For the text-containing cell, return its midpoint in (X, Y) coordinate format. 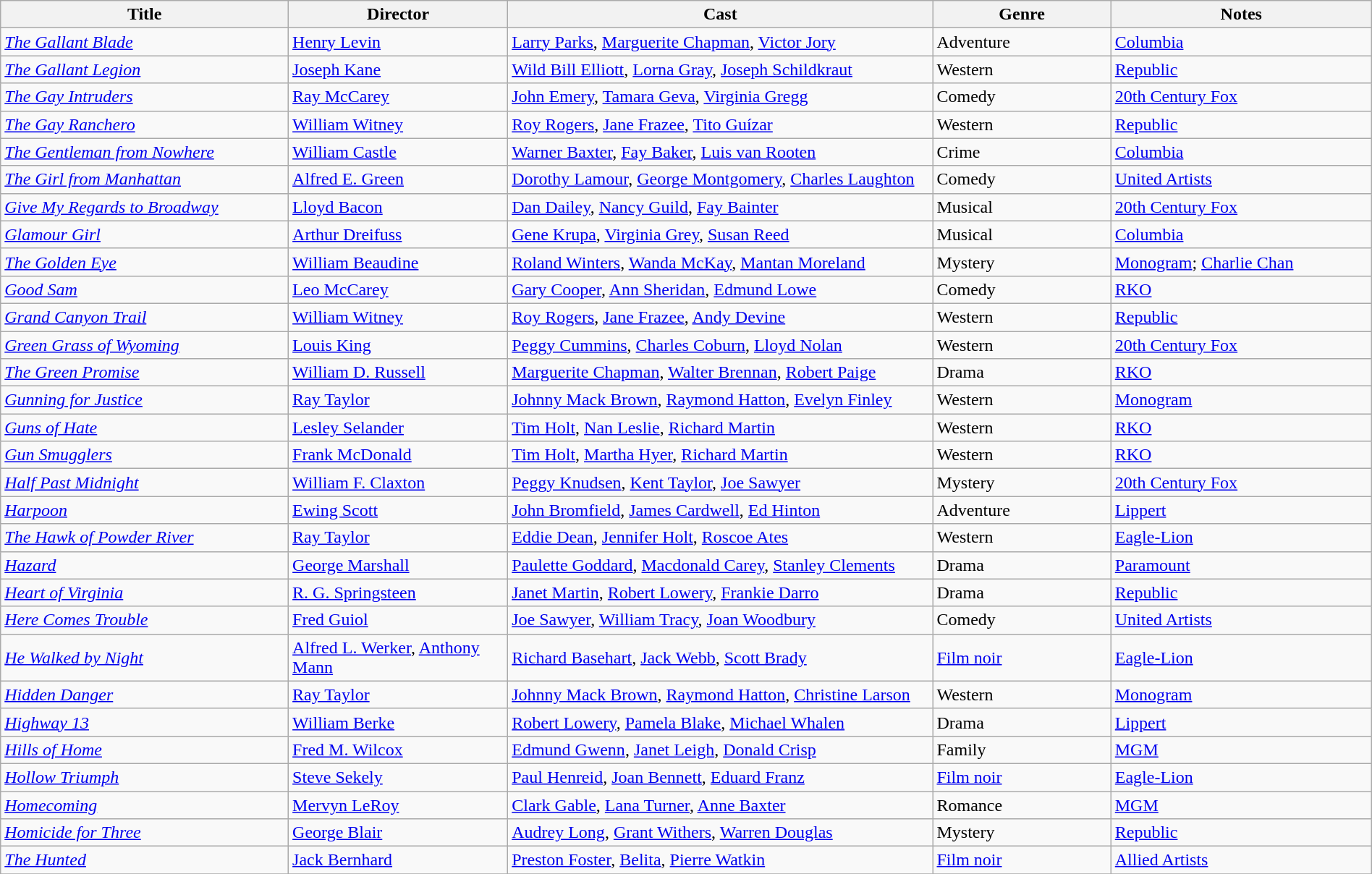
Johnny Mack Brown, Raymond Hatton, Evelyn Finley (721, 400)
Robert Lowery, Pamela Blake, Michael Whalen (721, 722)
Highway 13 (145, 722)
Fred M. Wilcox (398, 750)
Louis King (398, 345)
Paul Henreid, Joan Bennett, Eduard Franz (721, 777)
Audrey Long, Grant Withers, Warren Douglas (721, 833)
Genre (1022, 14)
Dan Dailey, Nancy Guild, Fay Bainter (721, 207)
Heart of Virginia (145, 593)
The Gentleman from Nowhere (145, 152)
George Blair (398, 833)
Homecoming (145, 805)
Clark Gable, Lana Turner, Anne Baxter (721, 805)
Give My Regards to Broadway (145, 207)
Joseph Kane (398, 69)
The Gay Intruders (145, 97)
Joe Sawyer, William Tracy, Joan Woodbury (721, 620)
Marguerite Chapman, Walter Brennan, Robert Paige (721, 373)
Steve Sekely (398, 777)
Here Comes Trouble (145, 620)
Allied Artists (1241, 860)
John Emery, Tamara Geva, Virginia Gregg (721, 97)
Alfred L. Werker, Anthony Mann (398, 657)
Cast (721, 14)
Roy Rogers, Jane Frazee, Tito Guízar (721, 124)
Roy Rogers, Jane Frazee, Andy Devine (721, 317)
Lloyd Bacon (398, 207)
William F. Claxton (398, 483)
Hills of Home (145, 750)
Peggy Knudsen, Kent Taylor, Joe Sawyer (721, 483)
Guns of Hate (145, 428)
Notes (1241, 14)
Crime (1022, 152)
Larry Parks, Marguerite Chapman, Victor Jory (721, 42)
Edmund Gwenn, Janet Leigh, Donald Crisp (721, 750)
Mervyn LeRoy (398, 805)
Peggy Cummins, Charles Coburn, Lloyd Nolan (721, 345)
Family (1022, 750)
Arthur Dreifuss (398, 234)
R. G. Springsteen (398, 593)
The Green Promise (145, 373)
Glamour Girl (145, 234)
Janet Martin, Robert Lowery, Frankie Darro (721, 593)
The Gallant Blade (145, 42)
Alfred E. Green (398, 179)
Richard Basehart, Jack Webb, Scott Brady (721, 657)
Ray McCarey (398, 97)
William Beaudine (398, 262)
Gun Smugglers (145, 455)
Hollow Triumph (145, 777)
Title (145, 14)
Hazard (145, 565)
The Hawk of Powder River (145, 538)
William Berke (398, 722)
The Gallant Legion (145, 69)
Paramount (1241, 565)
Gene Krupa, Virginia Grey, Susan Reed (721, 234)
Preston Foster, Belita, Pierre Watkin (721, 860)
Homicide for Three (145, 833)
The Girl from Manhattan (145, 179)
William D. Russell (398, 373)
Warner Baxter, Fay Baker, Luis van Rooten (721, 152)
Hidden Danger (145, 695)
Romance (1022, 805)
Frank McDonald (398, 455)
Ewing Scott (398, 510)
Tim Holt, Martha Hyer, Richard Martin (721, 455)
Lesley Selander (398, 428)
Director (398, 14)
Roland Winters, Wanda McKay, Mantan Moreland (721, 262)
Fred Guiol (398, 620)
The Gay Ranchero (145, 124)
Paulette Goddard, Macdonald Carey, Stanley Clements (721, 565)
Gunning for Justice (145, 400)
Johnny Mack Brown, Raymond Hatton, Christine Larson (721, 695)
Monogram; Charlie Chan (1241, 262)
Henry Levin (398, 42)
Tim Holt, Nan Leslie, Richard Martin (721, 428)
The Hunted (145, 860)
Good Sam (145, 289)
Jack Bernhard (398, 860)
Eddie Dean, Jennifer Holt, Roscoe Ates (721, 538)
Wild Bill Elliott, Lorna Gray, Joseph Schildkraut (721, 69)
William Castle (398, 152)
Gary Cooper, Ann Sheridan, Edmund Lowe (721, 289)
Half Past Midnight (145, 483)
Grand Canyon Trail (145, 317)
Dorothy Lamour, George Montgomery, Charles Laughton (721, 179)
Leo McCarey (398, 289)
John Bromfield, James Cardwell, Ed Hinton (721, 510)
Harpoon (145, 510)
George Marshall (398, 565)
The Golden Eye (145, 262)
He Walked by Night (145, 657)
Green Grass of Wyoming (145, 345)
